Find where the given text appears and provide that cell's center as (x, y) coordinate. 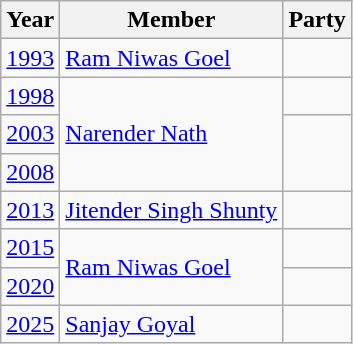
Year (30, 20)
2020 (30, 286)
Sanjay Goyal (172, 324)
Jitender Singh Shunty (172, 210)
Member (172, 20)
1993 (30, 58)
2025 (30, 324)
2015 (30, 248)
Narender Nath (172, 134)
2013 (30, 210)
2008 (30, 172)
Party (317, 20)
1998 (30, 96)
2003 (30, 134)
